From the cell containing the given text, extract its center point as (X, Y) coordinate. 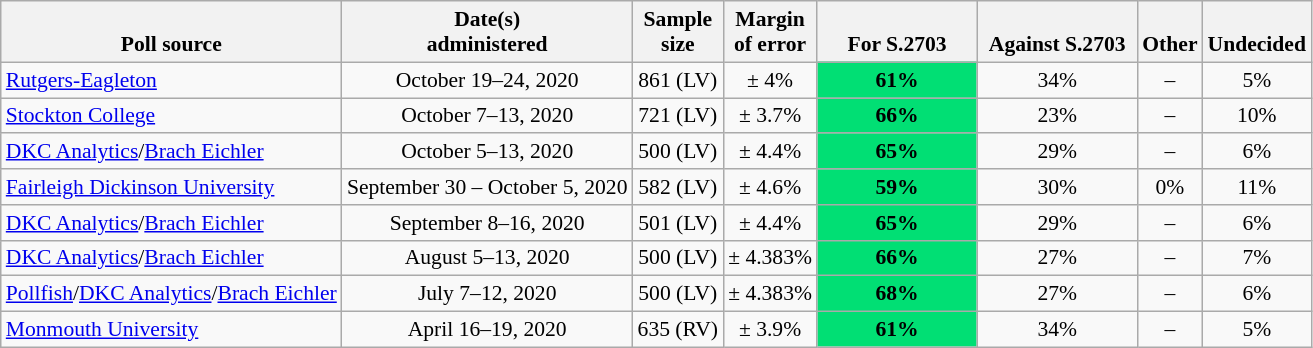
Fairleigh Dickinson University (172, 187)
April 16–19, 2020 (488, 330)
± 3.7% (770, 116)
October 5–13, 2020 (488, 152)
30% (1057, 187)
August 5–13, 2020 (488, 258)
23% (1057, 116)
Other (1170, 32)
Date(s)administered (488, 32)
± 4% (770, 80)
± 3.9% (770, 330)
± 4.6% (770, 187)
11% (1257, 187)
Pollfish/DKC Analytics/Brach Eichler (172, 294)
501 (LV) (678, 223)
861 (LV) (678, 80)
Stockton College (172, 116)
Samplesize (678, 32)
July 7–12, 2020 (488, 294)
October 7–13, 2020 (488, 116)
September 30 – October 5, 2020 (488, 187)
635 (RV) (678, 330)
721 (LV) (678, 116)
7% (1257, 258)
Monmouth University (172, 330)
0% (1170, 187)
Against S.2703 (1057, 32)
For S.2703 (897, 32)
Poll source (172, 32)
10% (1257, 116)
September 8–16, 2020 (488, 223)
582 (LV) (678, 187)
59% (897, 187)
October 19–24, 2020 (488, 80)
Marginof error (770, 32)
Undecided (1257, 32)
Rutgers-Eagleton (172, 80)
68% (897, 294)
